Provide the [x, y] coordinate of the cell's center where the given text is located.  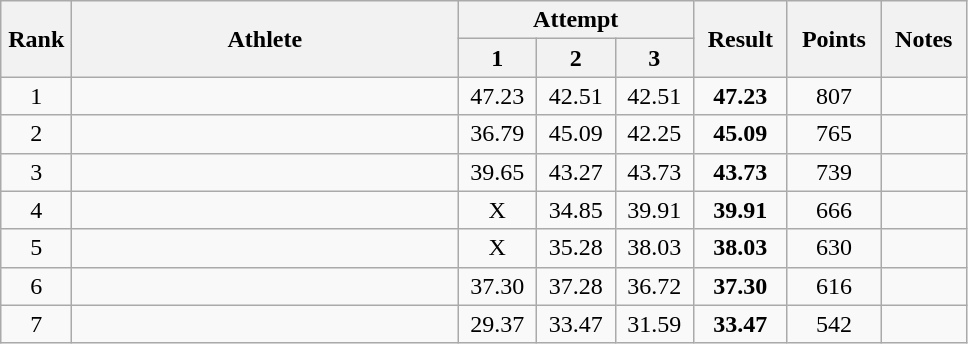
616 [834, 286]
666 [834, 210]
Points [834, 39]
542 [834, 324]
36.79 [498, 134]
7 [36, 324]
31.59 [654, 324]
630 [834, 248]
35.28 [576, 248]
36.72 [654, 286]
34.85 [576, 210]
5 [36, 248]
807 [834, 96]
Athlete [265, 39]
Rank [36, 39]
Result [741, 39]
42.25 [654, 134]
43.27 [576, 172]
765 [834, 134]
4 [36, 210]
37.28 [576, 286]
739 [834, 172]
39.65 [498, 172]
6 [36, 286]
29.37 [498, 324]
Notes [924, 39]
Attempt [576, 20]
